Capture the cell that displays the provided text and extract its [X, Y] central coordinate. 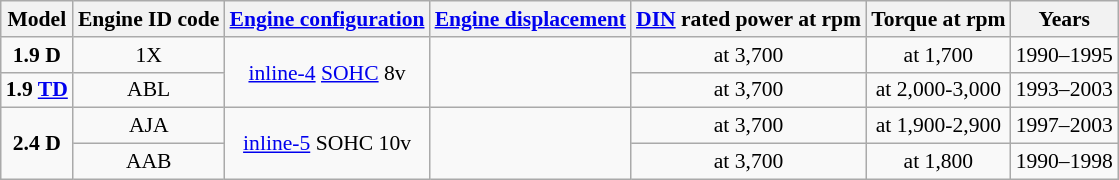
inline-5 SOHC 10v [328, 144]
1.9 D [37, 55]
1X [149, 55]
Engine configuration [328, 19]
ABL [149, 90]
1990–1995 [1064, 55]
AAB [149, 162]
at 1,700 [938, 55]
1997–2003 [1064, 126]
1990–1998 [1064, 162]
1993–2003 [1064, 90]
AJA [149, 126]
Model [37, 19]
1.9 TD [37, 90]
Years [1064, 19]
Torque at rpm [938, 19]
2.4 D [37, 144]
Engine ID code [149, 19]
inline-4 SOHC 8v [328, 72]
DIN rated power at rpm [748, 19]
Engine displacement [530, 19]
at 1,900-2,900 [938, 126]
at 2,000-3,000 [938, 90]
at 1,800 [938, 162]
